Find where the given text appears and provide that cell's center as (x, y) coordinate. 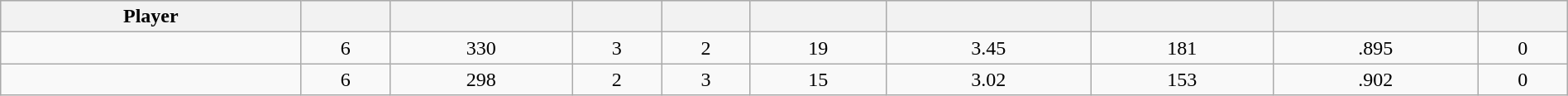
19 (818, 48)
15 (818, 79)
153 (1182, 79)
.895 (1375, 48)
330 (481, 48)
.902 (1375, 79)
3.02 (988, 79)
3.45 (988, 48)
Player (151, 17)
298 (481, 79)
181 (1182, 48)
